Find where the given text appears and provide that cell's center as (X, Y) coordinate. 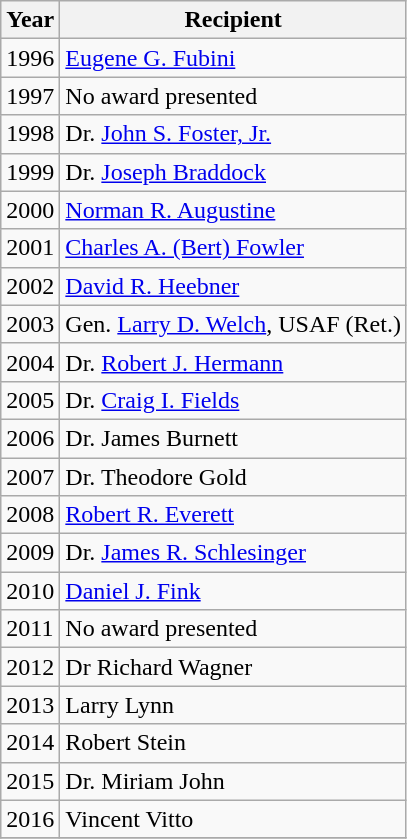
Robert Stein (234, 743)
Year (30, 20)
Dr. Joseph Braddock (234, 172)
Gen. Larry D. Welch, USAF (Ret.) (234, 324)
2002 (30, 286)
Larry Lynn (234, 705)
Dr. James Burnett (234, 438)
Dr. James R. Schlesinger (234, 553)
2007 (30, 477)
Dr. Robert J. Hermann (234, 362)
2003 (30, 324)
2009 (30, 553)
1998 (30, 134)
2014 (30, 743)
Recipient (234, 20)
Dr. Craig I. Fields (234, 400)
Dr. Miriam John (234, 781)
2001 (30, 248)
Daniel J. Fink (234, 591)
Robert R. Everett (234, 515)
2000 (30, 210)
Dr Richard Wagner (234, 667)
2010 (30, 591)
2016 (30, 819)
2004 (30, 362)
2008 (30, 515)
2005 (30, 400)
1999 (30, 172)
Dr. Theodore Gold (234, 477)
2013 (30, 705)
Dr. John S. Foster, Jr. (234, 134)
2012 (30, 667)
1996 (30, 58)
Vincent Vitto (234, 819)
Eugene G. Fubini (234, 58)
David R. Heebner (234, 286)
2015 (30, 781)
Charles A. (Bert) Fowler (234, 248)
2006 (30, 438)
2011 (30, 629)
Norman R. Augustine (234, 210)
1997 (30, 96)
